Output the (x, y) coordinate of the center of the cell containing the given text.  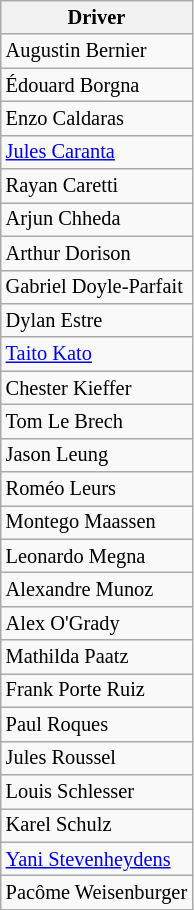
Montego Maassen (96, 522)
Rayan Caretti (96, 186)
Alex O'Grady (96, 623)
Édouard Borgna (96, 85)
Driver (96, 17)
Arthur Dorison (96, 253)
Mathilda Paatz (96, 657)
Tom Le Brech (96, 421)
Louis Schlesser (96, 791)
Chester Kieffer (96, 388)
Gabriel Doyle-Parfait (96, 287)
Jules Roussel (96, 758)
Alexandre Munoz (96, 589)
Arjun Chheda (96, 219)
Yani Stevenheydens (96, 859)
Pacôme Weisenburger (96, 892)
Frank Porte Ruiz (96, 690)
Dylan Estre (96, 320)
Paul Roques (96, 724)
Leonardo Megna (96, 556)
Taito Kato (96, 354)
Karel Schulz (96, 825)
Roméo Leurs (96, 489)
Jules Caranta (96, 152)
Augustin Bernier (96, 51)
Enzo Caldaras (96, 118)
Jason Leung (96, 455)
